Determine the [X, Y] coordinate at the center of the cell enclosing the given text.  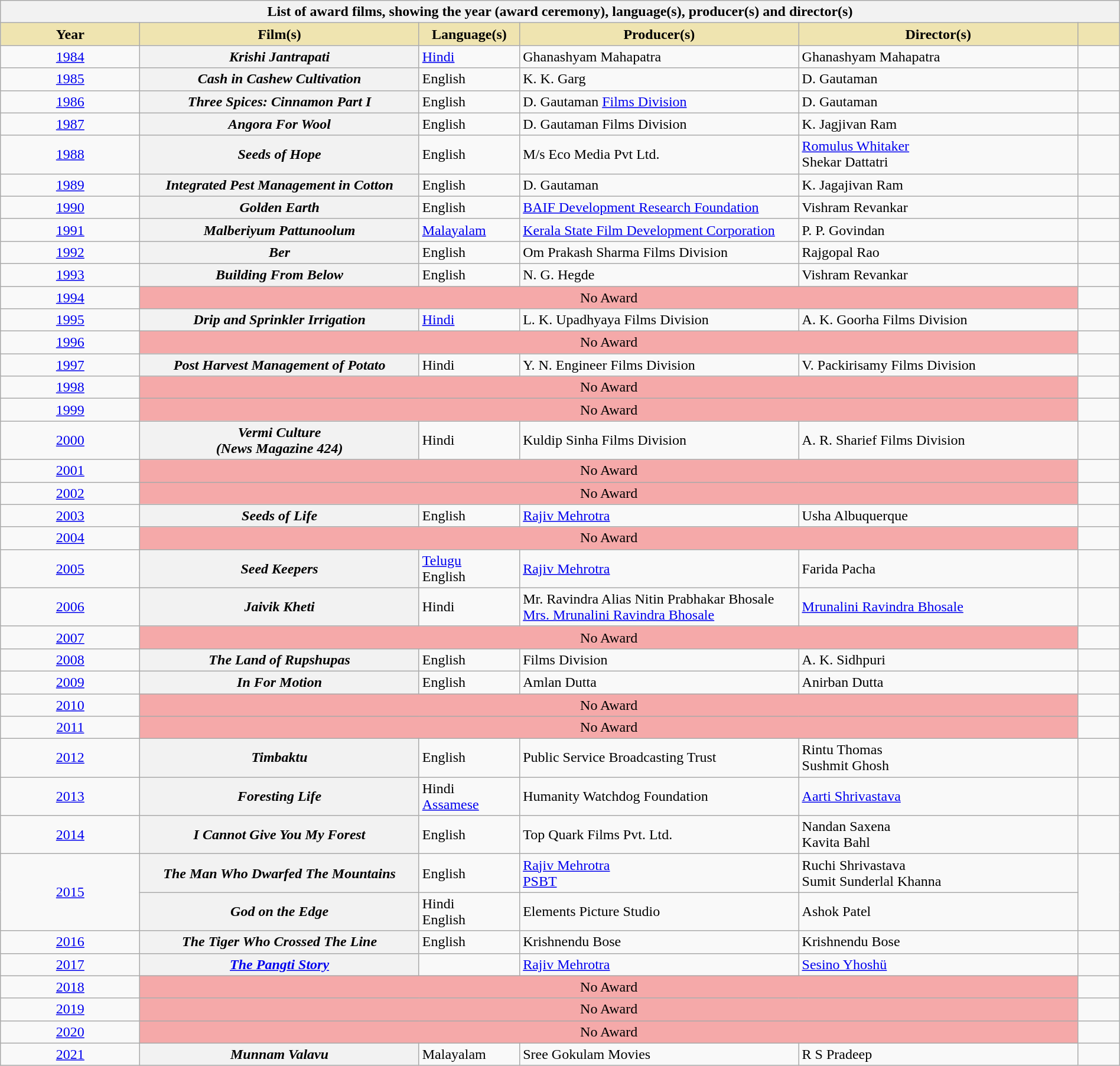
Krishi Jantrapati [279, 57]
1998 [70, 387]
Director(s) [938, 34]
1993 [70, 275]
Language(s) [469, 34]
Year [70, 34]
HindiAssamese [469, 796]
Drip and Sprinkler Irrigation [279, 320]
2016 [70, 942]
1991 [70, 230]
Vermi Culture(News Magazine 424) [279, 441]
1999 [70, 410]
Nandan SaxenaKavita Bahl [938, 835]
2008 [70, 660]
2021 [70, 1054]
2010 [70, 705]
Mr. Ravindra Alias Nitin Prabhakar BhosaleMrs. Mrunalini Ravindra Bhosale [659, 607]
2001 [70, 471]
K. K. Garg [659, 79]
Building From Below [279, 275]
L. K. Upadhyaya Films Division [659, 320]
1987 [70, 124]
Public Service Broadcasting Trust [659, 758]
1995 [70, 320]
Films Division [659, 660]
1992 [70, 252]
R S Pradeep [938, 1054]
Amlan Dutta [659, 682]
Anirban Dutta [938, 682]
A. R. Sharief Films Division [938, 441]
A. K. Goorha Films Division [938, 320]
1997 [70, 365]
K. Jagjivan Ram [938, 124]
Aarti Shrivastava [938, 796]
Om Prakash Sharma Films Division [659, 252]
The Man Who Dwarfed The Mountains [279, 873]
1988 [70, 155]
Rajiv MehrotraPSBT [659, 873]
Usha Albuquerque [938, 516]
Y. N. Engineer Films Division [659, 365]
Kerala State Film Development Corporation [659, 230]
Munnam Valavu [279, 1054]
Film(s) [279, 34]
Integrated Pest Management in Cotton [279, 185]
Romulus WhitakerShekar Dattatri [938, 155]
2009 [70, 682]
Malberiyum Pattunoolum [279, 230]
Top Quark Films Pvt. Ltd. [659, 835]
Rajgopal Rao [938, 252]
1994 [70, 297]
HindiEnglish [469, 912]
2006 [70, 607]
Kuldip Sinha Films Division [659, 441]
2014 [70, 835]
1986 [70, 102]
God on the Edge [279, 912]
BAIF Development Research Foundation [659, 207]
2020 [70, 1032]
2017 [70, 964]
Ruchi ShrivastavaSumit Sunderlal Khanna [938, 873]
Sree Gokulam Movies [659, 1054]
Seeds of Life [279, 516]
2003 [70, 516]
2012 [70, 758]
The Tiger Who Crossed The Line [279, 942]
Farida Pacha [938, 568]
A. K. Sidhpuri [938, 660]
Golden Earth [279, 207]
M/s Eco Media Pvt Ltd. [659, 155]
2013 [70, 796]
2004 [70, 538]
2002 [70, 493]
1984 [70, 57]
N. G. Hegde [659, 275]
Humanity Watchdog Foundation [659, 796]
P. P. Govindan [938, 230]
Telugu English [469, 568]
2011 [70, 728]
Ber [279, 252]
The Pangti Story [279, 964]
K. Jagajivan Ram [938, 185]
2007 [70, 637]
1996 [70, 343]
The Land of Rupshupas [279, 660]
Seeds of Hope [279, 155]
2018 [70, 987]
List of award films, showing the year (award ceremony), language(s), producer(s) and director(s) [560, 12]
Angora For Wool [279, 124]
Three Spices: Cinnamon Part I [279, 102]
2019 [70, 1009]
I Cannot Give You My Forest [279, 835]
Seed Keepers [279, 568]
Jaivik Kheti [279, 607]
Ashok Patel [938, 912]
Cash in Cashew Cultivation [279, 79]
Producer(s) [659, 34]
Rintu ThomasSushmit Ghosh [938, 758]
Foresting Life [279, 796]
Timbaktu [279, 758]
Sesino Yhoshü [938, 964]
2000 [70, 441]
Post Harvest Management of Potato [279, 365]
In For Motion [279, 682]
1990 [70, 207]
2005 [70, 568]
1989 [70, 185]
Elements Picture Studio [659, 912]
2015 [70, 892]
V. Packirisamy Films Division [938, 365]
Mrunalini Ravindra Bhosale [938, 607]
1985 [70, 79]
